Output the [x, y] coordinate of the center of the cell containing the given text.  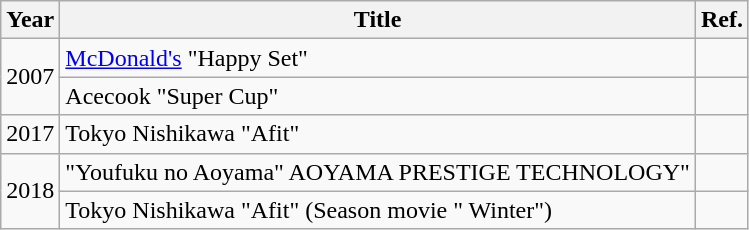
Tokyo Nishikawa "Afit" (Season movie " Winter") [378, 210]
McDonald's "Happy Set" [378, 58]
Tokyo Nishikawa "Afit" [378, 134]
2018 [30, 191]
2007 [30, 77]
Year [30, 20]
Acecook "Super Cup" [378, 96]
Ref. [722, 20]
2017 [30, 134]
Title [378, 20]
"Youfuku no Aoyama" AOYAMA PRESTIGE TECHNOLOGY" [378, 172]
